Extract the [x, y] coordinate from the center of the cell holding the provided text.  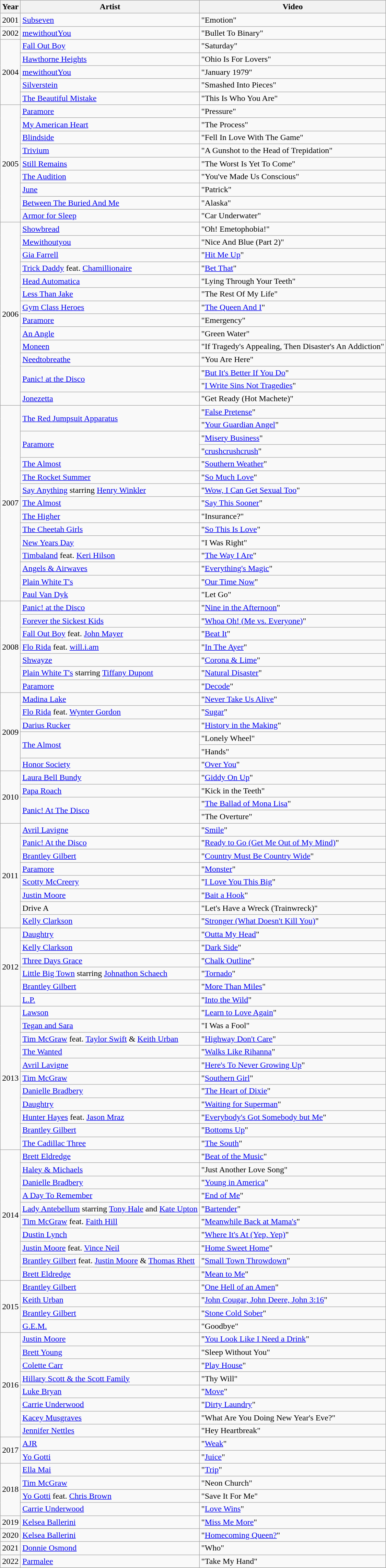
2007 [10, 503]
"The Ballad of Mona Lisa" [292, 804]
Donnie Osmond [110, 1548]
"Bullet To Binary" [292, 33]
Fall Out Boy feat. John Mayer [110, 634]
"Small Town Throwdown" [292, 1261]
"Thy Will" [292, 1378]
"Homecoming Queen?" [292, 1535]
"Walks Like Rihanna" [292, 1052]
2017 [10, 1450]
"Wow, I Can Get Sexual Too" [292, 490]
The Cadillac Three [110, 1143]
"Where It's At (Yep, Yep)" [292, 1235]
2008 [10, 647]
"You Are Here" [292, 359]
2021 [10, 1548]
"The Process" [292, 124]
Justin Moore feat. Vince Neil [110, 1248]
"A Gunshot to the Head of Trepidation" [292, 150]
The Higher [110, 516]
"Mean to Me" [292, 1274]
AJR [110, 1444]
Little Big Town starring Johnathon Schaech [110, 973]
"Bartender" [292, 1208]
"Trip" [292, 1470]
"Here's To Never Growing Up" [292, 1065]
"Smashed Into Pieces" [292, 85]
Papa Roach [110, 790]
"So Much Love" [292, 477]
Artist [110, 7]
2004 [10, 72]
Parmalee [110, 1561]
"The Rest Of My Life" [292, 294]
"Goodbye" [292, 1326]
"Smile" [292, 830]
"Oh! Emetophobia!" [292, 229]
Honor Society [110, 764]
Timbaland feat. Keri Hilson [110, 555]
"Southern Weather" [292, 464]
"Neon Church" [292, 1483]
"Hands" [292, 751]
Angels & Airwaves [110, 568]
"I Love You This Big" [292, 882]
Trick Daddy feat. Chamillionaire [110, 268]
The Wanted [110, 1052]
"I Write Sins Not Tragedies" [292, 386]
"Take My Hand" [292, 1561]
"Emergency" [292, 320]
2002 [10, 33]
Three Days Grace [110, 960]
"Let Go" [292, 595]
"History in the Making" [292, 725]
"Stone Cold Sober" [292, 1313]
2014 [10, 1215]
Flo Rida feat. Wynter Gordon [110, 712]
Still Remains [110, 164]
Colette Carr [110, 1365]
"More Than Miles" [292, 986]
Scotty McCreery [110, 882]
Plain White T's [110, 582]
"Corona & Lime" [292, 660]
"I Was a Fool" [292, 1026]
"Nine in the Afternoon" [292, 608]
"Whoa Oh! (Me vs. Everyone)" [292, 621]
"The Overture" [292, 817]
"The Heart of Dixie" [292, 1091]
The Rocket Summer [110, 477]
"Our Time Now" [292, 582]
2006 [10, 314]
"The South" [292, 1143]
Less Than Jake [110, 294]
Hawthorne Heights [110, 59]
"Ohio Is For Lovers" [292, 59]
2016 [10, 1385]
Drive A [110, 908]
Yo Gotti [110, 1457]
"The Way I Are" [292, 555]
Between The Buried And Me [110, 203]
"Ready to Go (Get Me Out of My Mind)" [292, 843]
"Saturday" [292, 46]
"Learn to Love Again" [292, 1013]
Keith Urban [110, 1300]
Moneen [110, 346]
"Car Underwater" [292, 216]
"Home Sweet Home" [292, 1248]
"Play House" [292, 1365]
"Outta My Head" [292, 934]
Blindside [110, 137]
"Patrick" [292, 190]
2001 [10, 20]
New Years Day [110, 542]
Silverstein [110, 85]
"Juice" [292, 1457]
Ella Mai [110, 1470]
"End of Me" [292, 1195]
Video [292, 7]
Luke Bryan [110, 1391]
"Decode" [292, 686]
"Love Wins" [292, 1509]
Yo Gotti feat. Chris Brown [110, 1496]
"January 1979" [292, 72]
"Dirty Laundry" [292, 1404]
"Country Must Be Country Wide" [292, 856]
The Red Jumpsuit Apparatus [110, 418]
Fall Out Boy [110, 46]
Hillary Scott & the Scott Family [110, 1378]
2012 [10, 967]
The Cheetah Girls [110, 529]
Flo Rida feat. will.i.am [110, 647]
My American Heart [110, 124]
2015 [10, 1306]
"Monster" [292, 869]
2019 [10, 1522]
2020 [10, 1535]
Panic! At the Disco [110, 843]
"Nice And Blue (Part 2)" [292, 242]
Kacey Musgraves [110, 1418]
Armor for Sleep [110, 216]
2022 [10, 1561]
"Natural Disaster" [292, 673]
Gym Class Heroes [110, 307]
"Sugar" [292, 712]
2013 [10, 1078]
"But It's Better If You Do" [292, 372]
"crushcrushcrush" [292, 451]
"Emotion" [292, 20]
2010 [10, 797]
"The Worst Is Yet To Come" [292, 164]
"Green Water" [292, 333]
L.P. [110, 1000]
Jonezetta [110, 399]
Head Automatica [110, 281]
Brantley Gilbert feat. Justin Moore & Thomas Rhett [110, 1261]
"Pressure" [292, 111]
Paul Van Dyk [110, 595]
"Bait a Hook" [292, 895]
"Miss Me More" [292, 1522]
"Let's Have a Wreck (Trainwreck)" [292, 908]
"Everything's Magic" [292, 568]
Forever the Sickest Kids [110, 621]
Lady Antebellum starring Tony Hale and Kate Upton [110, 1208]
"If Tragedy's Appealing, Then Disaster's An Addiction" [292, 346]
"Giddy On Up" [292, 777]
"Say This Sooner" [292, 503]
Dustin Lynch [110, 1235]
"Hey Heartbreak" [292, 1431]
"Meanwhile Back at Mama's" [292, 1222]
"Young in America" [292, 1182]
"What Are You Doing New Year's Eve?" [292, 1418]
"Highway Don't Care" [292, 1039]
"So This Is Love" [292, 529]
"Sleep Without You" [292, 1352]
"I Was Right" [292, 542]
The Beautiful Mistake [110, 98]
Mewithoutyou [110, 242]
Tegan and Sara [110, 1026]
2005 [10, 163]
G.E.M. [110, 1326]
"Get Ready (Hot Machete)" [292, 399]
"Lonely Wheel" [292, 738]
"Bottoms Up" [292, 1130]
"Everybody's Got Somebody but Me" [292, 1117]
Brett Young [110, 1352]
"Dark Side" [292, 947]
Tim McGraw feat. Faith Hill [110, 1222]
"Save It For Me" [292, 1496]
Plain White T's starring Tiffany Dupont [110, 673]
"Bet That" [292, 268]
"Fell In Love With The Game" [292, 137]
An Angle [110, 333]
"In The Ayer" [292, 647]
"Into the Wild" [292, 1000]
"Never Take Us Alive" [292, 699]
"Stronger (What Doesn't Kill You)" [292, 921]
The Audition [110, 177]
"Waiting for Superman" [292, 1104]
Jennifer Nettles [110, 1431]
"Move" [292, 1391]
"Southern Girl" [292, 1078]
Trivium [110, 150]
Needtobreathe [110, 359]
Shwayze [110, 660]
Laura Bell Bundy [110, 777]
"The Queen And I" [292, 307]
"Kick in the Teeth" [292, 790]
"Hit Me Up" [292, 255]
2009 [10, 732]
"Beat It" [292, 634]
Year [10, 7]
"You've Made Us Conscious" [292, 177]
"Misery Business" [292, 438]
"This Is Who You Are" [292, 98]
2018 [10, 1489]
Subseven [110, 20]
A Day To Remember [110, 1195]
Haley & Michaels [110, 1169]
"Just Another Love Song" [292, 1169]
Tim McGraw feat. Taylor Swift & Keith Urban [110, 1039]
"You Look Like I Need a Drink" [292, 1339]
"Tornado" [292, 973]
Madina Lake [110, 699]
"One Hell of an Amen" [292, 1287]
"Weak" [292, 1444]
Darius Rucker [110, 725]
"Your Guardian Angel" [292, 425]
"Who" [292, 1548]
Showbread [110, 229]
Hunter Hayes feat. Jason Mraz [110, 1117]
"Chalk Outline" [292, 960]
Say Anything starring Henry Winkler [110, 490]
Lawson [110, 1013]
June [110, 190]
"Alaska" [292, 203]
Panic! At The Disco [110, 810]
"John Cougar, John Deere, John 3:16" [292, 1300]
"Insurance?" [292, 516]
Gia Farrell [110, 255]
2011 [10, 875]
"False Pretense" [292, 412]
"Lying Through Your Teeth" [292, 281]
"Over You" [292, 764]
"Beat of the Music" [292, 1156]
